Determine the [X, Y] coordinate at the center of the cell enclosing the given text.  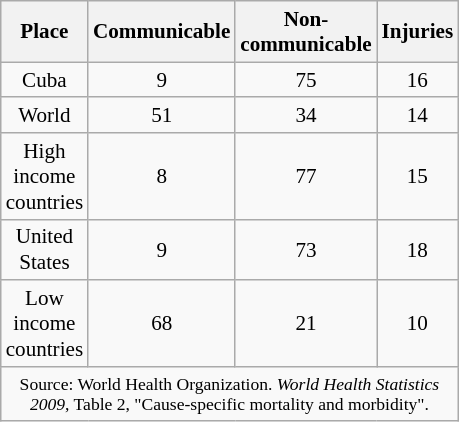
16 [418, 80]
Low income countries [44, 323]
United States [44, 250]
Place [44, 32]
8 [162, 176]
18 [418, 250]
21 [306, 323]
Non-communicable [306, 32]
14 [418, 114]
68 [162, 323]
15 [418, 176]
10 [418, 323]
Injuries [418, 32]
Communicable [162, 32]
Source: World Health Organization. World Health Statistics 2009, Table 2, "Cause-specific mortality and morbidity". [230, 394]
High income countries [44, 176]
World [44, 114]
77 [306, 176]
34 [306, 114]
73 [306, 250]
Cuba [44, 80]
75 [306, 80]
51 [162, 114]
